Return the [x, y] coordinate for the center point of the cell that contains the specified text.  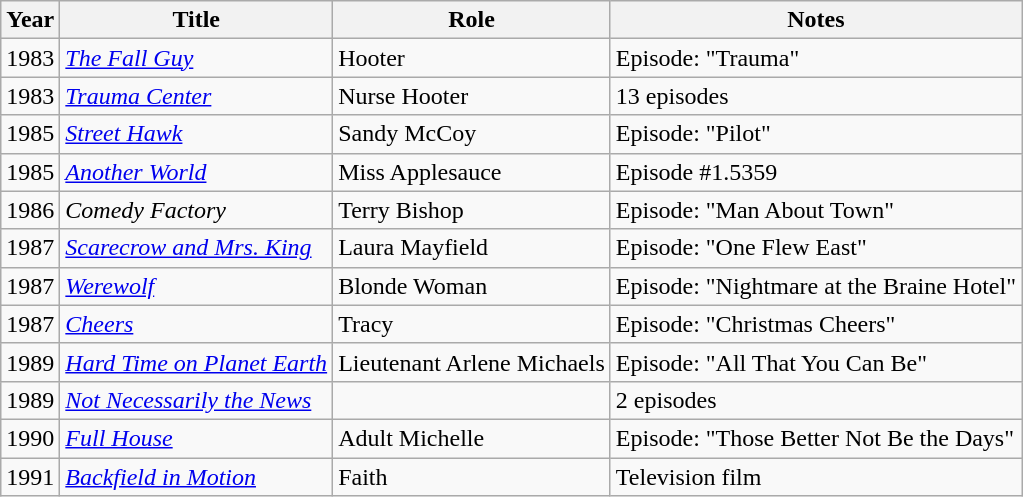
Title [196, 20]
Year [30, 20]
Episode: "Pilot" [816, 134]
Laura Mayfield [472, 248]
Notes [816, 20]
Faith [472, 477]
Role [472, 20]
Episode #1.5359 [816, 172]
Scarecrow and Mrs. King [196, 248]
Trauma Center [196, 96]
The Fall Guy [196, 58]
Comedy Factory [196, 210]
Street Hawk [196, 134]
13 episodes [816, 96]
Cheers [196, 324]
Tracy [472, 324]
Another World [196, 172]
Blonde Woman [472, 286]
Terry Bishop [472, 210]
1986 [30, 210]
Episode: "Trauma" [816, 58]
1991 [30, 477]
Episode: "Man About Town" [816, 210]
Episode: "Christmas Cheers" [816, 324]
Miss Applesauce [472, 172]
Full House [196, 438]
Sandy McCoy [472, 134]
Werewolf [196, 286]
Episode: "All That You Can Be" [816, 362]
Episode: "One Flew East" [816, 248]
Lieutenant Arlene Michaels [472, 362]
Episode: "Those Better Not Be the Days" [816, 438]
2 episodes [816, 400]
Hard Time on Planet Earth [196, 362]
1990 [30, 438]
Hooter [472, 58]
Not Necessarily the News [196, 400]
Nurse Hooter [472, 96]
Backfield in Motion [196, 477]
Adult Michelle [472, 438]
Television film [816, 477]
Episode: "Nightmare at the Braine Hotel" [816, 286]
